Search for the cell housing the specified text and yield its (x, y) center coordinate. 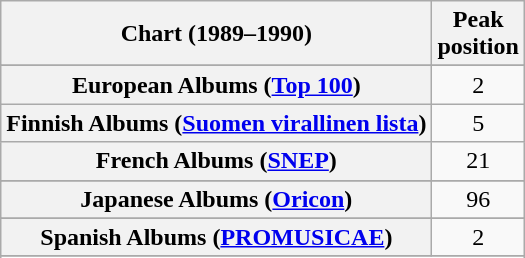
Chart (1989–1990) (216, 34)
Japanese Albums (Oricon) (216, 199)
French Albums (SNEP) (216, 161)
Finnish Albums (Suomen virallinen lista) (216, 123)
Spanish Albums (PROMUSICAE) (216, 237)
96 (478, 199)
21 (478, 161)
5 (478, 123)
European Albums (Top 100) (216, 85)
Peakposition (478, 34)
